Determine the [X, Y] coordinate at the center of the cell enclosing the given text.  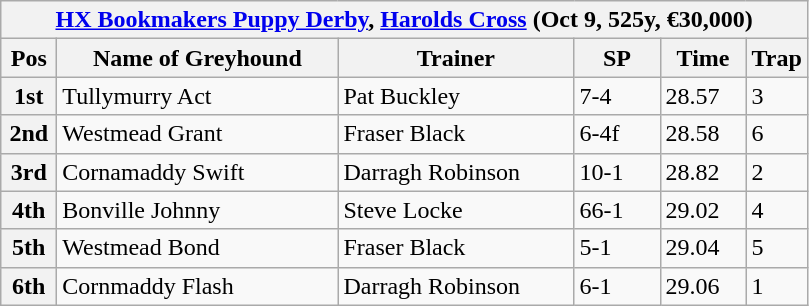
4 [776, 210]
6-1 [617, 286]
Cornamaddy Swift [198, 172]
7-4 [617, 96]
29.04 [703, 248]
6th [29, 286]
Westmead Bond [198, 248]
29.02 [703, 210]
5 [776, 248]
SP [617, 58]
Cornmaddy Flash [198, 286]
Bonville Johnny [198, 210]
Trap [776, 58]
66-1 [617, 210]
Steve Locke [456, 210]
5th [29, 248]
Westmead Grant [198, 134]
Pos [29, 58]
28.82 [703, 172]
Tullymurry Act [198, 96]
2 [776, 172]
6-4f [617, 134]
HX Bookmakers Puppy Derby, Harolds Cross (Oct 9, 525y, €30,000) [404, 20]
3 [776, 96]
1 [776, 286]
28.58 [703, 134]
3rd [29, 172]
4th [29, 210]
2nd [29, 134]
Time [703, 58]
Trainer [456, 58]
29.06 [703, 286]
6 [776, 134]
10-1 [617, 172]
Name of Greyhound [198, 58]
Pat Buckley [456, 96]
28.57 [703, 96]
1st [29, 96]
5-1 [617, 248]
